For the text-containing cell, return its midpoint in (X, Y) coordinate format. 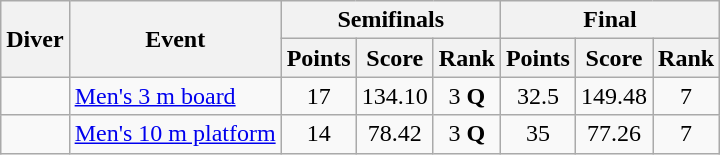
Final (610, 20)
134.10 (394, 96)
35 (538, 134)
77.26 (614, 134)
32.5 (538, 96)
Event (175, 39)
78.42 (394, 134)
Men's 3 m board (175, 96)
17 (318, 96)
149.48 (614, 96)
Diver (35, 39)
Men's 10 m platform (175, 134)
14 (318, 134)
Semifinals (390, 20)
